Scan for the cell matching the given text and deliver its (X, Y) coordinate at center. 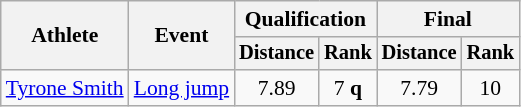
Long jump (182, 88)
10 (491, 88)
7.79 (420, 88)
7.89 (276, 88)
7 q (348, 88)
Event (182, 36)
Final (448, 19)
Qualification (305, 19)
Athlete (65, 36)
Tyrone Smith (65, 88)
